Provide the (X, Y) coordinate of the cell's center where the given text is located.  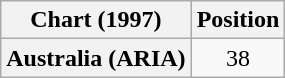
Position (238, 20)
38 (238, 58)
Chart (1997) (96, 20)
Australia (ARIA) (96, 58)
